Identify which cell holds the provided text, then report its (X, Y) central coordinate. 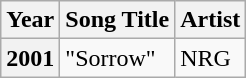
"Sorrow" (118, 58)
Song Title (118, 20)
2001 (30, 58)
Artist (210, 20)
Year (30, 20)
NRG (210, 58)
